Locate the cell with the specified text and output its (X, Y) center coordinate. 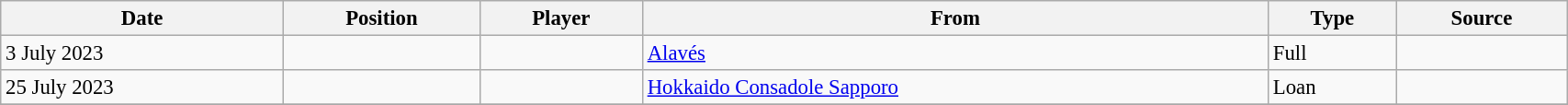
Type (1332, 18)
Alavés (955, 53)
Full (1332, 53)
Loan (1332, 87)
Hokkaido Consadole Sapporo (955, 87)
25 July 2023 (142, 87)
From (955, 18)
Source (1481, 18)
Position (382, 18)
3 July 2023 (142, 53)
Date (142, 18)
Player (560, 18)
